Return the [x, y] coordinate for the center point of the cell that contains the specified text.  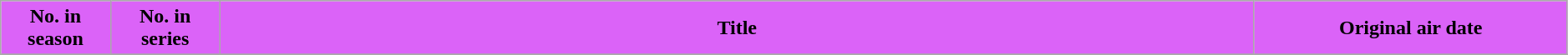
Title [737, 28]
No. inseries [165, 28]
Original air date [1410, 28]
No. inseason [55, 28]
